Return the (X, Y) coordinate for the center point of the cell that contains the specified text.  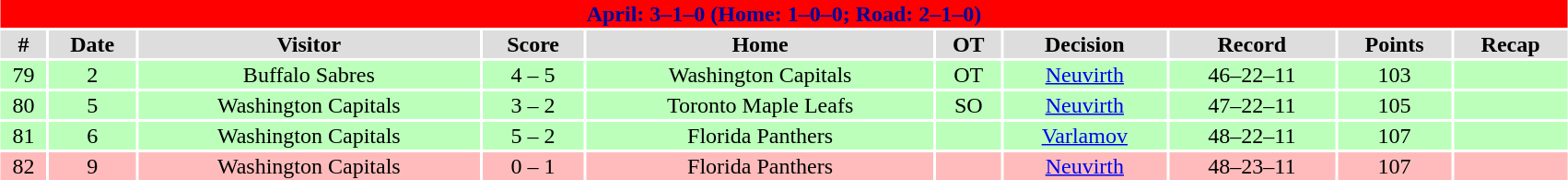
Points (1395, 44)
103 (1395, 75)
Buffalo Sabres (310, 75)
3 – 2 (533, 105)
Date (92, 44)
48–22–11 (1252, 136)
Home (761, 44)
April: 3–1–0 (Home: 1–0–0; Road: 2–1–0) (784, 14)
105 (1395, 105)
5 – 2 (533, 136)
4 – 5 (533, 75)
79 (24, 75)
Score (533, 44)
47–22–11 (1252, 105)
80 (24, 105)
82 (24, 166)
Toronto Maple Leafs (761, 105)
# (24, 44)
Recap (1511, 44)
Visitor (310, 44)
Decision (1085, 44)
2 (92, 75)
6 (92, 136)
SO (969, 105)
46–22–11 (1252, 75)
Varlamov (1085, 136)
81 (24, 136)
5 (92, 105)
Record (1252, 44)
0 – 1 (533, 166)
48–23–11 (1252, 166)
9 (92, 166)
